For the text-containing cell, return its midpoint in (x, y) coordinate format. 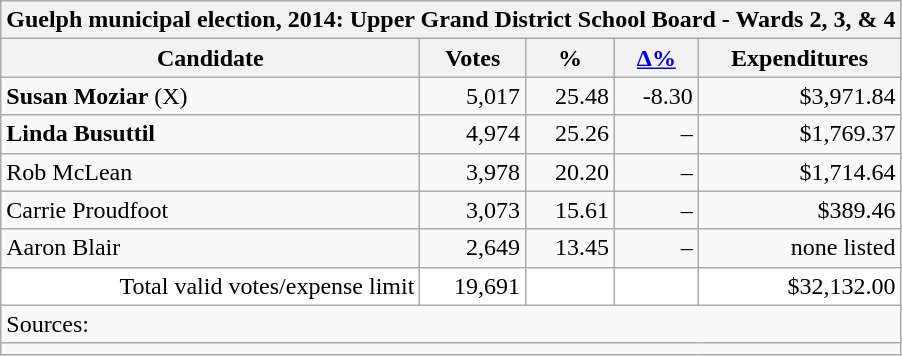
$32,132.00 (800, 286)
Total valid votes/expense limit (210, 286)
Linda Busuttil (210, 134)
Votes (473, 58)
% (570, 58)
$3,971.84 (800, 96)
-8.30 (657, 96)
$1,769.37 (800, 134)
13.45 (570, 248)
19,691 (473, 286)
Expenditures (800, 58)
25.48 (570, 96)
$389.46 (800, 210)
Carrie Proudfoot (210, 210)
15.61 (570, 210)
$1,714.64 (800, 172)
Rob McLean (210, 172)
Aaron Blair (210, 248)
4,974 (473, 134)
20.20 (570, 172)
Susan Moziar (X) (210, 96)
2,649 (473, 248)
3,073 (473, 210)
none listed (800, 248)
25.26 (570, 134)
Candidate (210, 58)
3,978 (473, 172)
Sources: (451, 324)
Δ% (657, 58)
Guelph municipal election, 2014: Upper Grand District School Board - Wards 2, 3, & 4 (451, 20)
5,017 (473, 96)
